Return the (X, Y) coordinate for the center point of the cell that contains the specified text.  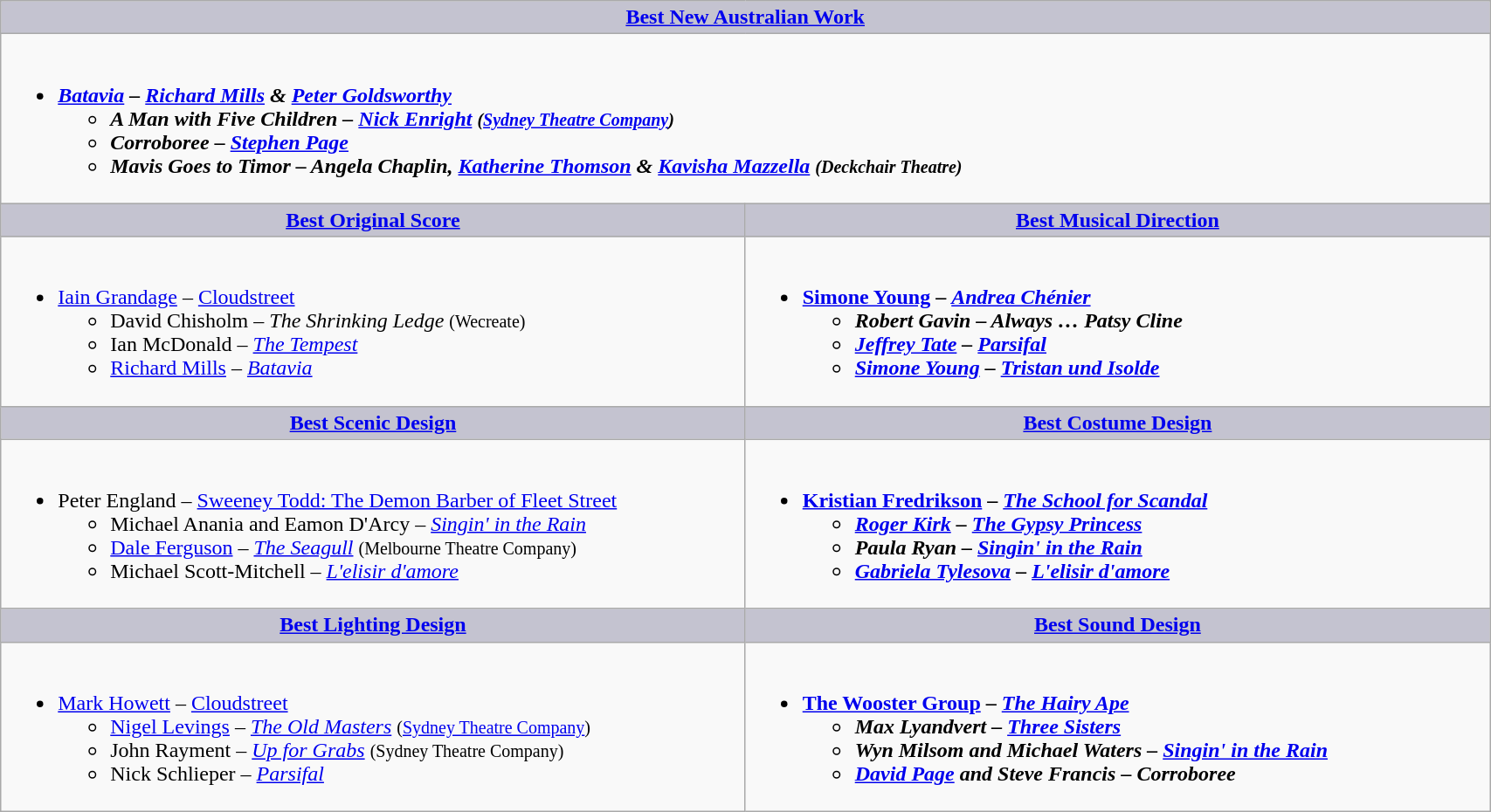
Best Scenic Design (373, 423)
Best New Australian Work (746, 17)
Best Musical Direction (1117, 220)
Best Original Score (373, 220)
Kristian Fredrikson – The School for ScandalRoger Kirk – The Gypsy PrincessPaula Ryan – Singin' in the RainGabriela Tylesova – L'elisir d'amore (1117, 524)
Iain Grandage – CloudstreetDavid Chisholm – The Shrinking Ledge (Wecreate)Ian McDonald – The TempestRichard Mills – Batavia (373, 321)
Simone Young – Andrea ChénierRobert Gavin – Always … Patsy ClineJeffrey Tate – ParsifalSimone Young – Tristan und Isolde (1117, 321)
Best Sound Design (1117, 625)
Best Costume Design (1117, 423)
Best Lighting Design (373, 625)
